Provide the (X, Y) coordinate of the cell's center where the given text is located.  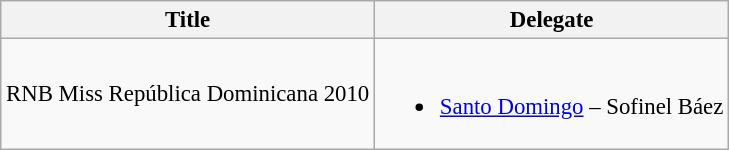
RNB Miss República Dominicana 2010 (188, 94)
Santo Domingo – Sofinel Báez (552, 94)
Delegate (552, 20)
Title (188, 20)
